Scan for the cell matching the given text and deliver its (x, y) coordinate at center. 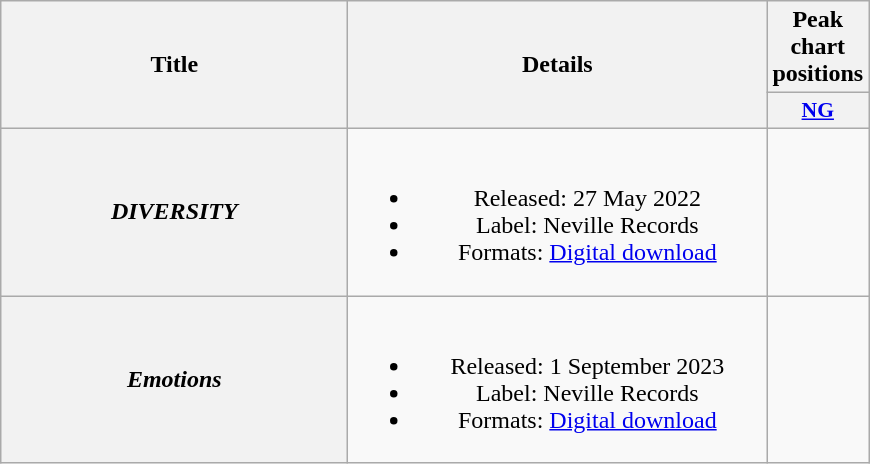
Released: 1 September 2023Label: Neville RecordsFormats: Digital download (558, 380)
NG (818, 111)
Released: 27 May 2022Label: Neville RecordsFormats: Digital download (558, 212)
Details (558, 65)
Peak chart positions (818, 47)
Title (174, 65)
Emotions (174, 380)
DIVERSITY (174, 212)
